Determine the [x, y] coordinate at the center of the cell enclosing the given text.  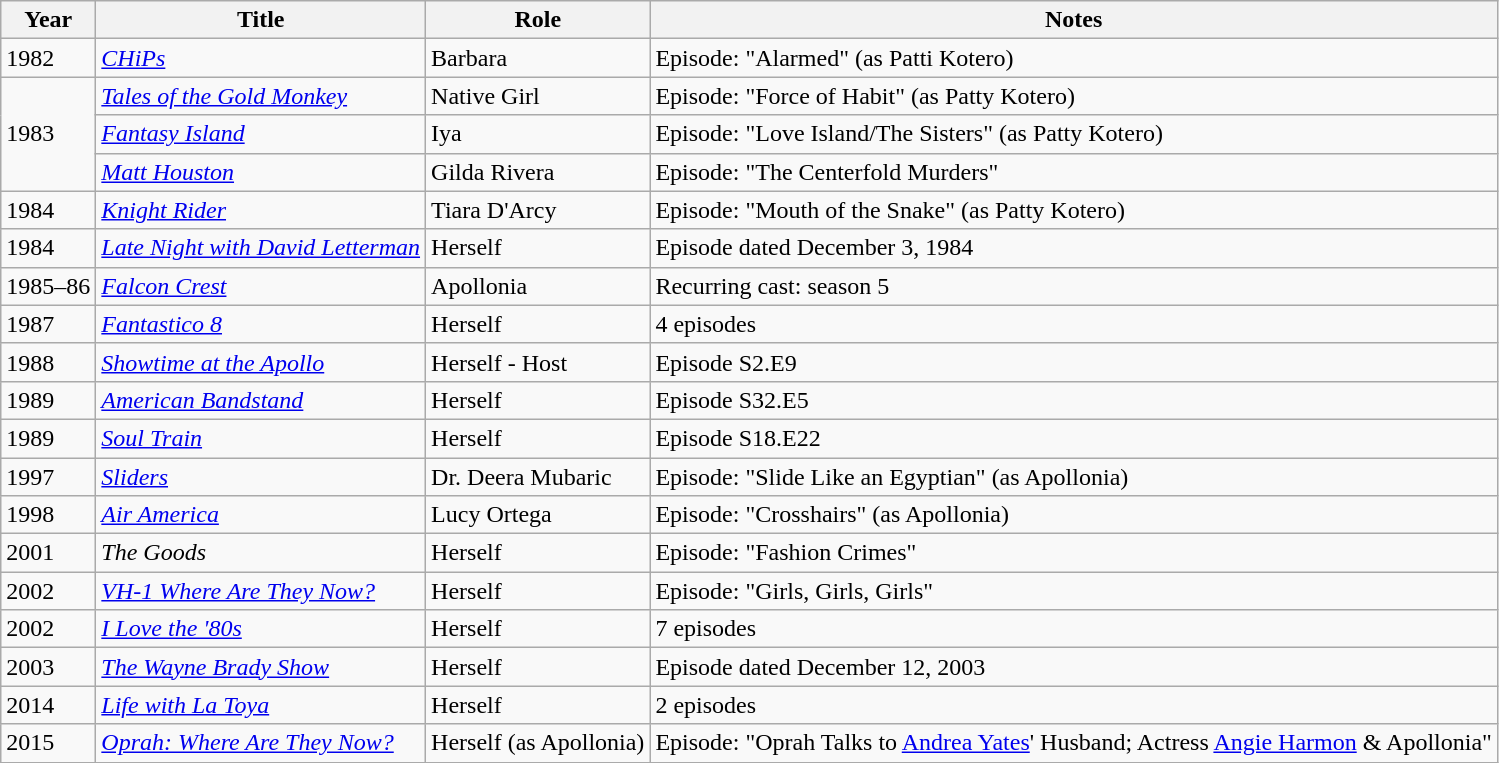
Episode: "Fashion Crimes" [1074, 553]
CHiPs [261, 58]
Notes [1074, 20]
2 episodes [1074, 705]
Episode: "The Centerfold Murders" [1074, 172]
Episode: "Oprah Talks to Andrea Yates' Husband; Actress Angie Harmon & Apollonia" [1074, 743]
Matt Houston [261, 172]
1987 [48, 324]
Episode dated December 12, 2003 [1074, 667]
Recurring cast: season 5 [1074, 286]
Episode: "Girls, Girls, Girls" [1074, 591]
Knight Rider [261, 210]
Tales of the Gold Monkey [261, 96]
1983 [48, 134]
1982 [48, 58]
1997 [48, 477]
Lucy Ortega [538, 515]
Fantastico 8 [261, 324]
Showtime at the Apollo [261, 362]
Episode: "Force of Habit" (as Patty Kotero) [1074, 96]
1998 [48, 515]
1988 [48, 362]
Episode: "Alarmed" (as Patti Kotero) [1074, 58]
Native Girl [538, 96]
Episode S32.E5 [1074, 400]
Episode dated December 3, 1984 [1074, 248]
Herself (as Apollonia) [538, 743]
Episode S18.E22 [1074, 438]
Late Night with David Letterman [261, 248]
Falcon Crest [261, 286]
I Love the '80s [261, 629]
Episode: "Mouth of the Snake" (as Patty Kotero) [1074, 210]
Barbara [538, 58]
Role [538, 20]
Gilda Rivera [538, 172]
Iya [538, 134]
Title [261, 20]
1985–86 [48, 286]
Dr. Deera Mubaric [538, 477]
2015 [48, 743]
Episode: "Love Island/The Sisters" (as Patty Kotero) [1074, 134]
Apollonia [538, 286]
Tiara D'Arcy [538, 210]
2001 [48, 553]
Episode: "Slide Like an Egyptian" (as Apollonia) [1074, 477]
7 episodes [1074, 629]
The Wayne Brady Show [261, 667]
Episode S2.E9 [1074, 362]
Herself - Host [538, 362]
Soul Train [261, 438]
American Bandstand [261, 400]
Year [48, 20]
Oprah: Where Are They Now? [261, 743]
Air America [261, 515]
VH-1 Where Are They Now? [261, 591]
Episode: "Crosshairs" (as Apollonia) [1074, 515]
Fantasy Island [261, 134]
Life with La Toya [261, 705]
The Goods [261, 553]
Sliders [261, 477]
2014 [48, 705]
2003 [48, 667]
4 episodes [1074, 324]
